Provide the [x, y] coordinate of the cell's center where the given text is located.  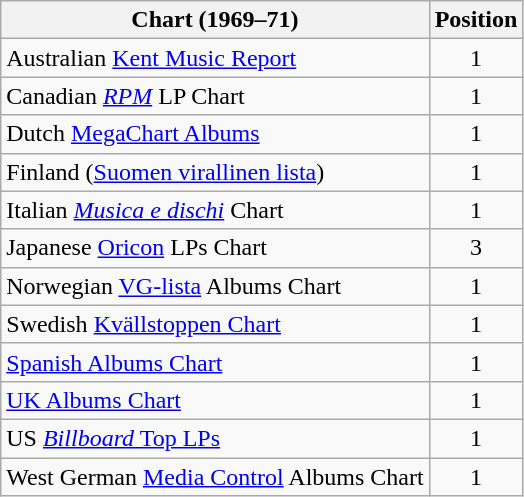
UK Albums Chart [215, 400]
West German Media Control Albums Chart [215, 477]
Chart (1969–71) [215, 20]
Finland (Suomen virallinen lista) [215, 172]
US Billboard Top LPs [215, 438]
Japanese Oricon LPs Chart [215, 248]
Position [476, 20]
Spanish Albums Chart [215, 362]
Canadian RPM LP Chart [215, 96]
Norwegian VG-lista Albums Chart [215, 286]
Swedish Kvällstoppen Chart [215, 324]
Dutch MegaChart Albums [215, 134]
Italian Musica e dischi Chart [215, 210]
Australian Kent Music Report [215, 58]
3 [476, 248]
